Find where the given text appears and provide that cell's center as (x, y) coordinate. 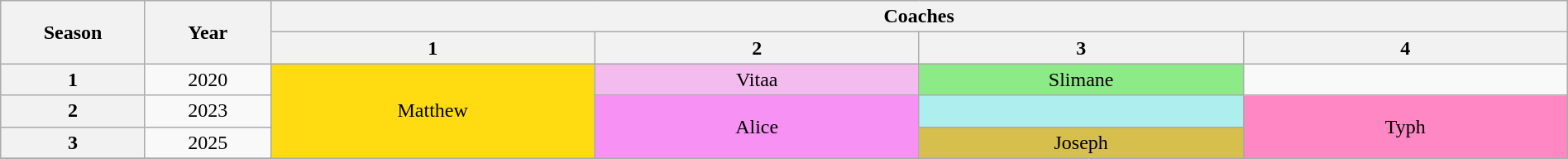
Matthew (433, 111)
Year (208, 32)
Vitaa (757, 79)
Joseph (1081, 142)
Slimane (1081, 79)
Typh (1405, 127)
Coaches (919, 17)
Season (73, 32)
2020 (208, 79)
Alice (757, 127)
2023 (208, 111)
4 (1405, 48)
2025 (208, 142)
